Extract the [X, Y] coordinate from the center of the cell holding the provided text.  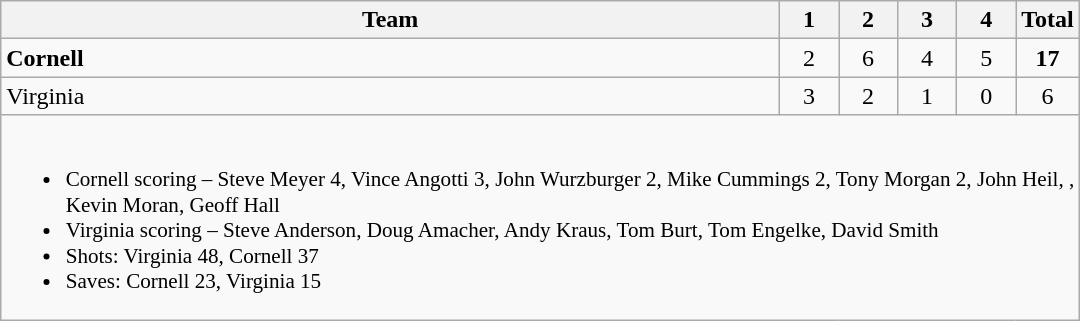
5 [986, 58]
Total [1048, 20]
0 [986, 96]
Cornell [390, 58]
17 [1048, 58]
Team [390, 20]
Virginia [390, 96]
